For the text-containing cell, return its midpoint in [X, Y] coordinate format. 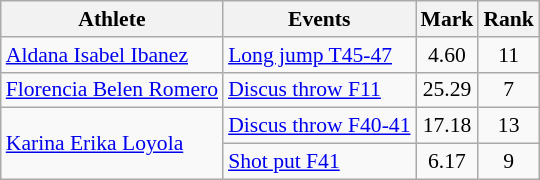
4.60 [448, 55]
13 [508, 126]
Events [319, 19]
6.17 [448, 162]
25.29 [448, 90]
Long jump T45-47 [319, 55]
Rank [508, 19]
Aldana Isabel Ibanez [112, 55]
Discus throw F11 [319, 90]
7 [508, 90]
Karina Erika Loyola [112, 144]
9 [508, 162]
Shot put F41 [319, 162]
Florencia Belen Romero [112, 90]
11 [508, 55]
Athlete [112, 19]
Mark [448, 19]
17.18 [448, 126]
Discus throw F40-41 [319, 126]
